For the text-containing cell, return its midpoint in [x, y] coordinate format. 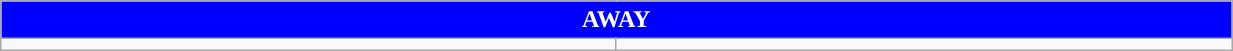
AWAY [616, 20]
